Pinpoint the cell where the given text exists, returning its (X, Y) midpoint coordinate. 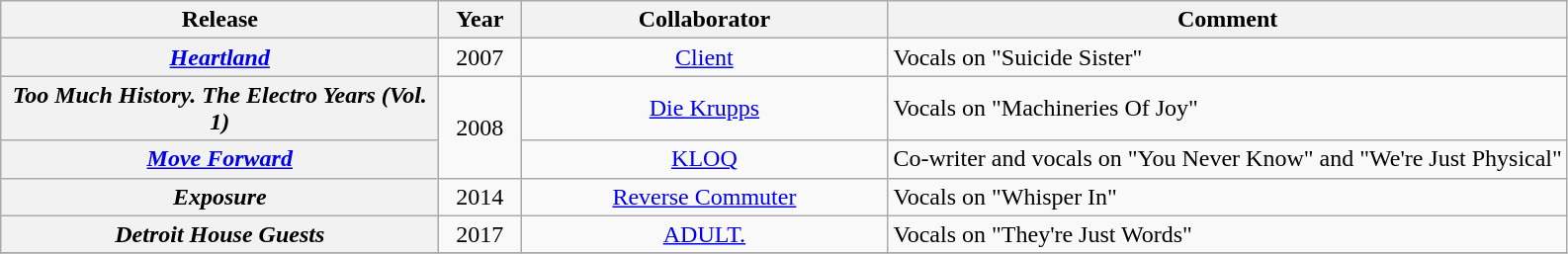
Vocals on "Machineries Of Joy" (1228, 109)
2014 (480, 197)
Reverse Commuter (704, 197)
Comment (1228, 20)
2008 (480, 127)
Client (704, 57)
Heartland (219, 57)
Vocals on "They're Just Words" (1228, 234)
Vocals on "Whisper In" (1228, 197)
Too Much History. The Electro Years (Vol. 1) (219, 109)
Die Krupps (704, 109)
Vocals on "Suicide Sister" (1228, 57)
Year (480, 20)
ADULT. (704, 234)
Move Forward (219, 159)
KLOQ (704, 159)
Collaborator (704, 20)
2017 (480, 234)
Release (219, 20)
Exposure (219, 197)
Co-writer and vocals on "You Never Know" and "We're Just Physical" (1228, 159)
Detroit House Guests (219, 234)
2007 (480, 57)
